Scan for the cell matching the given text and deliver its [X, Y] coordinate at center. 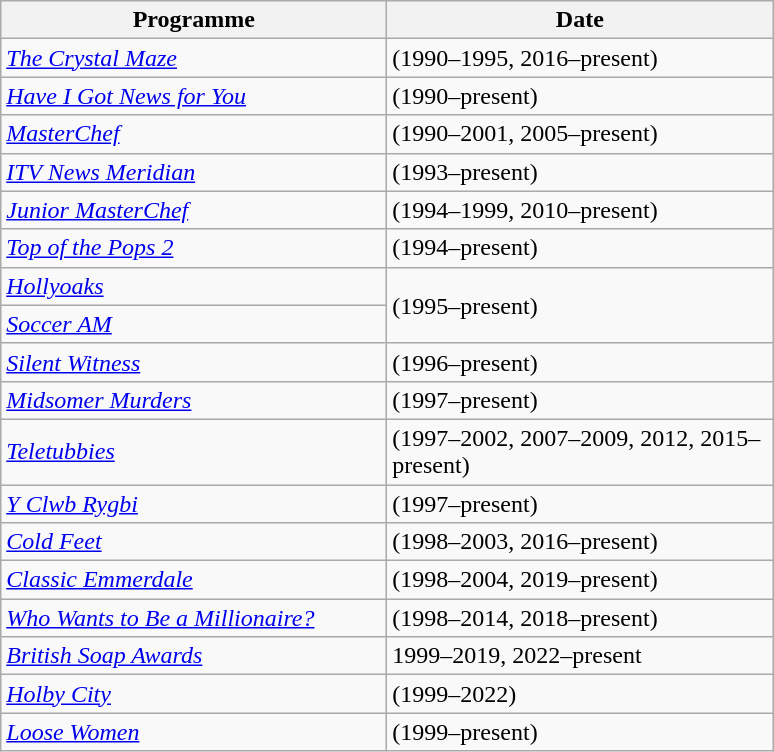
Top of the Pops 2 [194, 248]
Teletubbies [194, 452]
Soccer AM [194, 324]
ITV News Meridian [194, 172]
(1995–present) [580, 305]
(1998–2004, 2019–present) [580, 580]
Date [580, 20]
Holby City [194, 694]
Programme [194, 20]
(1994–present) [580, 248]
MasterChef [194, 134]
(1999–2022) [580, 694]
Y Clwb Rygbi [194, 503]
(1996–present) [580, 362]
Classic Emmerdale [194, 580]
Cold Feet [194, 542]
(1990–1995, 2016–present) [580, 58]
Have I Got News for You [194, 96]
(1998–2003, 2016–present) [580, 542]
(1999–present) [580, 732]
1999–2019, 2022–present [580, 656]
(1993–present) [580, 172]
Silent Witness [194, 362]
Loose Women [194, 732]
(1997–2002, 2007–2009, 2012, 2015–present) [580, 452]
British Soap Awards [194, 656]
Who Wants to Be a Millionaire? [194, 618]
(1990–present) [580, 96]
Junior MasterChef [194, 210]
Hollyoaks [194, 286]
(1998–2014, 2018–present) [580, 618]
(1990–2001, 2005–present) [580, 134]
Midsomer Murders [194, 400]
(1994–1999, 2010–present) [580, 210]
The Crystal Maze [194, 58]
